Extract the (x, y) coordinate from the center of the cell holding the provided text.  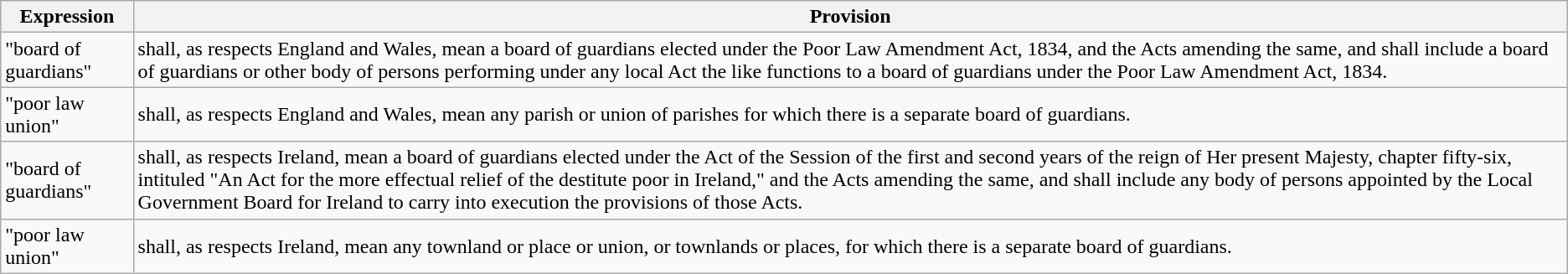
Provision (850, 17)
shall, as respects Ireland, mean any townland or place or union, or townlands or places, for which there is a separate board of guardians. (850, 246)
shall, as respects England and Wales, mean any parish or union of parishes for which there is a separate board of guardians. (850, 114)
Expression (67, 17)
